Locate the cell with the specified text and output its [X, Y] center coordinate. 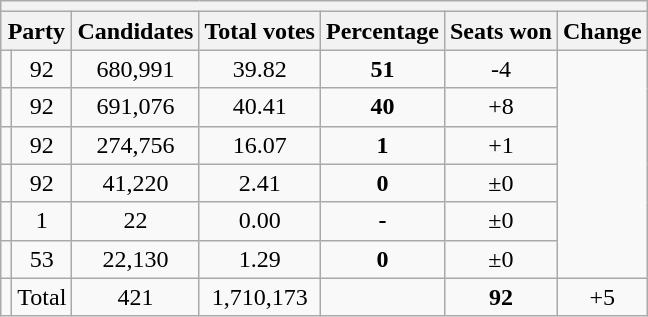
22,130 [136, 259]
+5 [602, 297]
Change [602, 31]
0.00 [260, 221]
+1 [500, 145]
Percentage [382, 31]
41,220 [136, 183]
- [382, 221]
Seats won [500, 31]
Total votes [260, 31]
51 [382, 69]
Total [42, 297]
691,076 [136, 107]
1,710,173 [260, 297]
-4 [500, 69]
16.07 [260, 145]
39.82 [260, 69]
40.41 [260, 107]
40 [382, 107]
Candidates [136, 31]
+8 [500, 107]
680,991 [136, 69]
Party [36, 31]
53 [42, 259]
274,756 [136, 145]
2.41 [260, 183]
1.29 [260, 259]
421 [136, 297]
22 [136, 221]
